Return [x, y] of the center of cell containing provided text 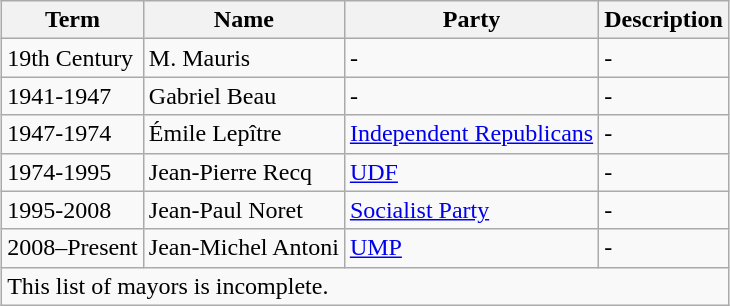
19th Century [73, 58]
Party [471, 20]
This list of mayors is incomplete. [366, 286]
1941-1947 [73, 96]
Émile Lepître [244, 134]
1974-1995 [73, 172]
Socialist Party [471, 210]
Jean-Paul Noret [244, 210]
UDF [471, 172]
Name [244, 20]
Jean-Michel Antoni [244, 248]
1995-2008 [73, 210]
1947-1974 [73, 134]
Term [73, 20]
Description [664, 20]
Gabriel Beau [244, 96]
Jean-Pierre Recq [244, 172]
Independent Republicans [471, 134]
UMP [471, 248]
2008–Present [73, 248]
M. Mauris [244, 58]
